Return the (x, y) coordinate for the center point of the cell that contains the specified text.  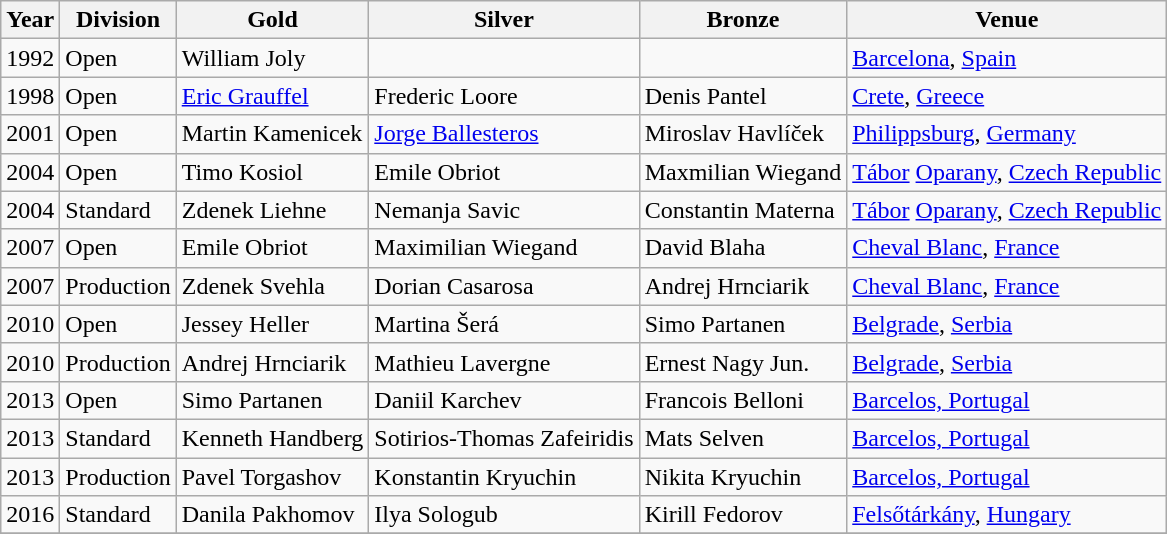
Timo Kosiol (272, 172)
Mathieu Lavergne (504, 362)
1998 (30, 96)
Kirill Fedorov (743, 515)
2016 (30, 515)
Maximilian Wiegand (504, 248)
2001 (30, 134)
Zdenek Svehla (272, 286)
Eric Grauffel (272, 96)
Nikita Kryuchin (743, 477)
Barcelona, Spain (1007, 58)
David Blaha (743, 248)
1992 (30, 58)
Jorge Ballesteros (504, 134)
Martina Šerá (504, 324)
Felsőtárkány, Hungary (1007, 515)
Nemanja Savic (504, 210)
Miroslav Havlíček (743, 134)
Danila Pakhomov (272, 515)
Kenneth Handberg (272, 438)
Martin Kamenicek (272, 134)
Daniil Karchev (504, 400)
Sotirios-Thomas Zafeiridis (504, 438)
Jessey Heller (272, 324)
Constantin Materna (743, 210)
Frederic Loore (504, 96)
Year (30, 20)
Venue (1007, 20)
Mats Selven (743, 438)
Ernest Nagy Jun. (743, 362)
Bronze (743, 20)
Ilya Sologub (504, 515)
Silver (504, 20)
Division (118, 20)
Denis Pantel (743, 96)
William Joly (272, 58)
Maxmilian Wiegand (743, 172)
Philippsburg, Germany (1007, 134)
Dorian Casarosa (504, 286)
Pavel Torgashov (272, 477)
Francois Belloni (743, 400)
Zdenek Liehne (272, 210)
Gold (272, 20)
Crete, Greece (1007, 96)
Konstantin Kryuchin (504, 477)
